Extract the [x, y] coordinate from the center of the cell holding the provided text.  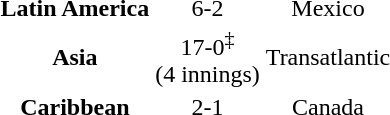
17-0‡(4 innings) [208, 58]
